Detect which cell encompasses the target text, then output its [x, y] center coordinate. 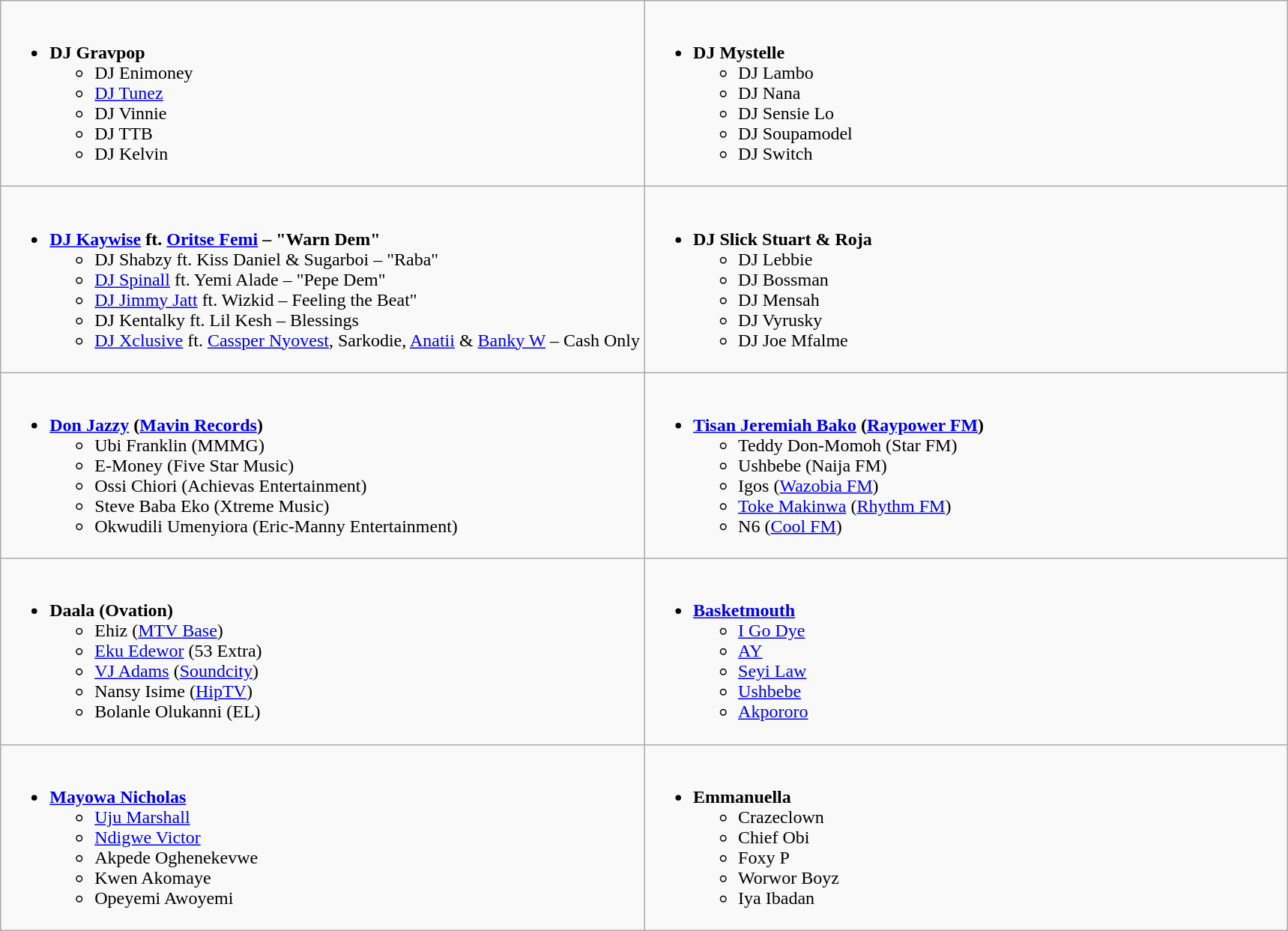
Tisan Jeremiah Bako (Raypower FM)Teddy Don-Momoh (Star FM)Ushbebe (Naija FM)Igos (Wazobia FM)Toke Makinwa (Rhythm FM)N6 (Cool FM) [967, 465]
DJ GravpopDJ EnimoneyDJ TunezDJ VinnieDJ TTBDJ Kelvin [322, 94]
Daala (Ovation)Ehiz (MTV Base)Eku Edewor (53 Extra)VJ Adams (Soundcity)Nansy Isime (HipTV)Bolanle Olukanni (EL) [322, 651]
BasketmouthI Go DyeAYSeyi LawUshbebeAkpororo [967, 651]
DJ Slick Stuart & RojaDJ LebbieDJ BossmanDJ MensahDJ VyruskyDJ Joe Mfalme [967, 280]
EmmanuellaCrazeclownChief ObiFoxy PWorwor BoyzIya Ibadan [967, 837]
DJ MystelleDJ LamboDJ NanaDJ Sensie LoDJ SoupamodelDJ Switch [967, 94]
Mayowa NicholasUju MarshallNdigwe VictorAkpede OghenekevweKwen AkomayeOpeyemi Awoyemi [322, 837]
